Output the [X, Y] coordinate of the center of the cell containing the given text.  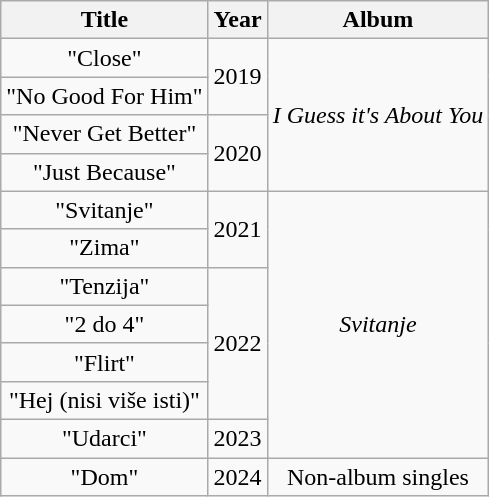
"Dom" [104, 477]
2023 [238, 438]
"Just Because" [104, 172]
"No Good For Him" [104, 96]
"Udarci" [104, 438]
2019 [238, 77]
"Hej (nisi više isti)" [104, 400]
2022 [238, 343]
I Guess it's About You [378, 115]
"2 do 4" [104, 324]
Title [104, 20]
"Never Get Better" [104, 134]
Non-album singles [378, 477]
"Close" [104, 58]
2020 [238, 153]
Svitanje [378, 324]
Year [238, 20]
"Flirt" [104, 362]
2021 [238, 229]
"Svitanje" [104, 210]
Album [378, 20]
"Zima" [104, 248]
2024 [238, 477]
"Tenzija" [104, 286]
